Return (x, y) of the center of cell containing provided text 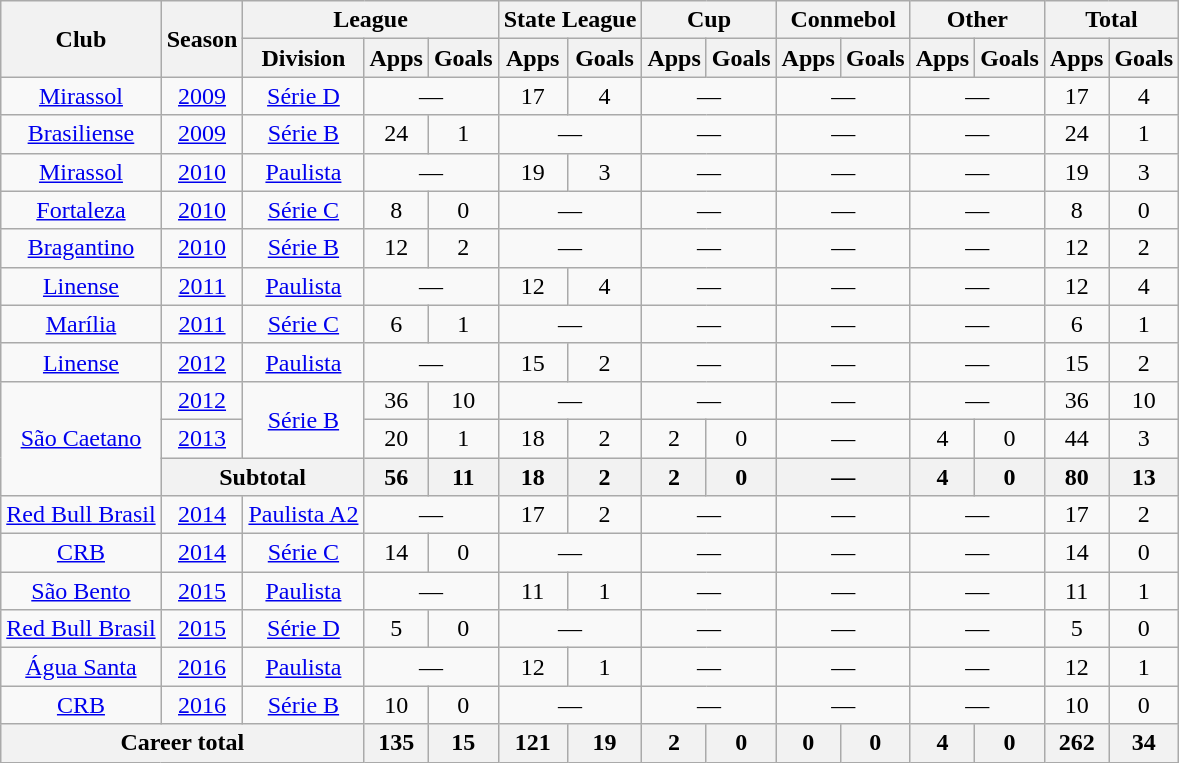
Season (202, 39)
Bragantino (81, 248)
Total (1111, 20)
Division (304, 58)
São Caetano (81, 438)
56 (396, 477)
State League (570, 20)
Marília (81, 324)
44 (1076, 438)
20 (396, 438)
Fortaleza (81, 210)
121 (532, 743)
Career total (182, 743)
Other (977, 20)
São Bento (81, 591)
13 (1144, 477)
Subtotal (262, 477)
Conmebol (843, 20)
Cup (709, 20)
Paulista A2 (304, 515)
135 (396, 743)
Club (81, 39)
262 (1076, 743)
34 (1144, 743)
2013 (202, 438)
80 (1076, 477)
League (370, 20)
Brasiliense (81, 134)
Água Santa (81, 667)
